Capture the cell that displays the provided text and extract its [x, y] central coordinate. 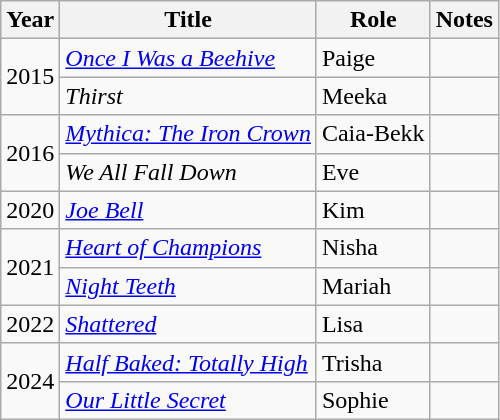
Our Little Secret [188, 400]
Title [188, 20]
Thirst [188, 96]
Nisha [373, 248]
2024 [30, 381]
2015 [30, 77]
Half Baked: Totally High [188, 362]
2021 [30, 267]
Mariah [373, 286]
Night Teeth [188, 286]
Caia-Bekk [373, 134]
Trisha [373, 362]
Role [373, 20]
Notes [464, 20]
Joe Bell [188, 210]
We All Fall Down [188, 172]
2022 [30, 324]
Lisa [373, 324]
Heart of Champions [188, 248]
Once I Was a Beehive [188, 58]
2016 [30, 153]
Mythica: The Iron Crown [188, 134]
Shattered [188, 324]
Paige [373, 58]
Sophie [373, 400]
Meeka [373, 96]
Year [30, 20]
Eve [373, 172]
Kim [373, 210]
2020 [30, 210]
